Scan for the cell matching the given text and deliver its [x, y] coordinate at center. 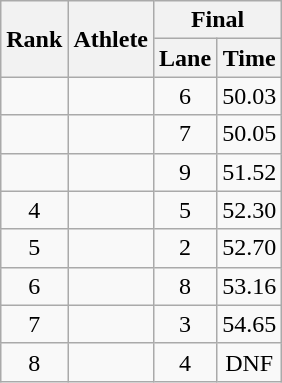
54.65 [250, 324]
2 [186, 248]
50.03 [250, 96]
Rank [34, 39]
53.16 [250, 286]
DNF [250, 362]
Athlete [111, 39]
9 [186, 172]
Time [250, 58]
51.52 [250, 172]
Final [218, 20]
3 [186, 324]
52.30 [250, 210]
52.70 [250, 248]
50.05 [250, 134]
Lane [186, 58]
